Pinpoint the cell where the given text exists, returning its [X, Y] midpoint coordinate. 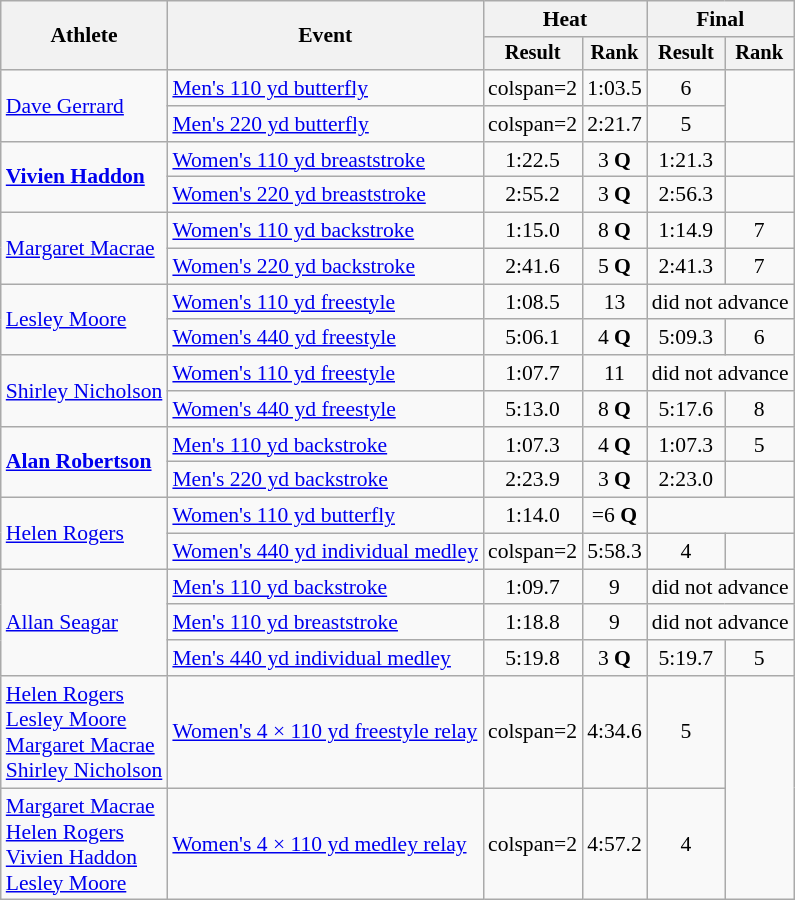
Women's 110 yd backstroke [325, 231]
5:58.3 [614, 552]
Vivien Haddon [84, 178]
2:23.9 [532, 480]
1:18.8 [532, 623]
Allan Seagar [84, 622]
2:41.3 [686, 267]
1:15.0 [532, 231]
Women's 220 yd breaststroke [325, 195]
Men's 220 yd backstroke [325, 480]
Men's 440 yd individual medley [325, 658]
Men's 220 yd butterfly [325, 124]
13 [614, 302]
Alan Robertson [84, 462]
Final [720, 19]
Shirley Nicholson [84, 390]
Margaret MacraeHelen RogersVivien HaddonLesley Moore [84, 844]
2:23.0 [686, 480]
Women's 110 yd butterfly [325, 516]
Helen Rogers [84, 534]
Women's 4 × 110 yd freestyle relay [325, 732]
Women's 220 yd backstroke [325, 267]
1:03.5 [614, 88]
5 Q [614, 267]
=6 Q [614, 516]
Margaret Macrae [84, 248]
1:14.9 [686, 231]
Men's 110 yd butterfly [325, 88]
5:13.0 [532, 409]
2:41.6 [532, 267]
2:56.3 [686, 195]
2:21.7 [614, 124]
5:19.8 [532, 658]
1:22.5 [532, 160]
5:06.1 [532, 338]
Women's 440 yd individual medley [325, 552]
Event [325, 36]
4:57.2 [614, 844]
Helen RogersLesley MooreMargaret MacraeShirley Nicholson [84, 732]
Women's 4 × 110 yd medley relay [325, 844]
1:14.0 [532, 516]
5:19.7 [686, 658]
Heat [565, 19]
Women's 110 yd breaststroke [325, 160]
1:08.5 [532, 302]
1:07.7 [532, 373]
2:55.2 [532, 195]
5:09.3 [686, 338]
8 [760, 409]
5:17.6 [686, 409]
Lesley Moore [84, 320]
Dave Gerrard [84, 106]
Men's 110 yd breaststroke [325, 623]
1:21.3 [686, 160]
4:34.6 [614, 732]
11 [614, 373]
Athlete [84, 36]
1:09.7 [532, 587]
